Detect which cell encompasses the target text, then output its [X, Y] center coordinate. 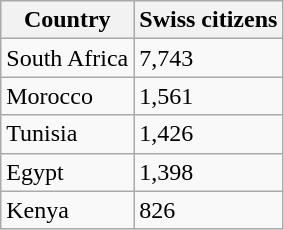
Tunisia [68, 134]
1,561 [208, 96]
Swiss citizens [208, 20]
Egypt [68, 172]
Kenya [68, 210]
1,398 [208, 172]
Country [68, 20]
1,426 [208, 134]
Morocco [68, 96]
South Africa [68, 58]
826 [208, 210]
7,743 [208, 58]
